From the cell containing the given text, extract its center point as (X, Y) coordinate. 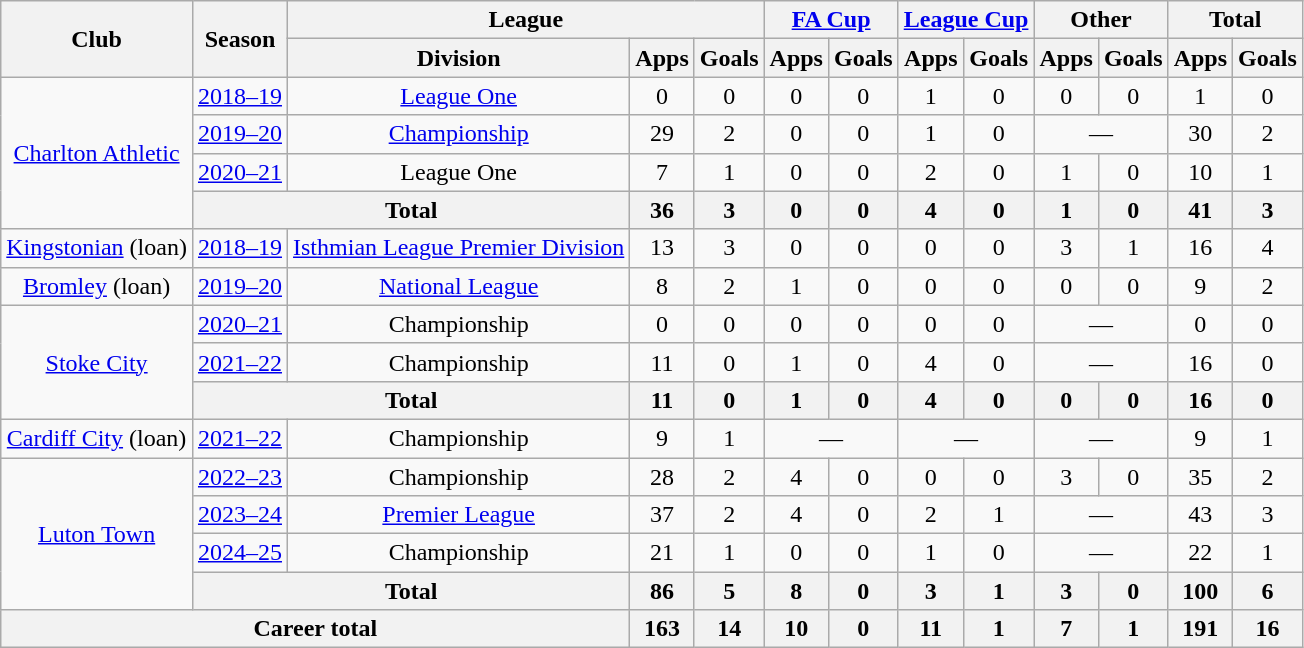
Career total (316, 629)
41 (1200, 210)
Other (1101, 20)
League Cup (966, 20)
22 (1200, 553)
30 (1200, 134)
36 (662, 210)
Division (459, 58)
5 (729, 591)
100 (1200, 591)
League (526, 20)
86 (662, 591)
Luton Town (97, 534)
13 (662, 248)
29 (662, 134)
FA Cup (831, 20)
Season (240, 39)
Bromley (loan) (97, 286)
National League (459, 286)
2023–24 (240, 515)
2022–23 (240, 477)
35 (1200, 477)
Premier League (459, 515)
28 (662, 477)
6 (1268, 591)
163 (662, 629)
21 (662, 553)
14 (729, 629)
Isthmian League Premier Division (459, 248)
Stoke City (97, 362)
Cardiff City (loan) (97, 438)
2024–25 (240, 553)
Charlton Athletic (97, 153)
Club (97, 39)
37 (662, 515)
191 (1200, 629)
43 (1200, 515)
Kingstonian (loan) (97, 248)
